For the text-containing cell, return its midpoint in (X, Y) coordinate format. 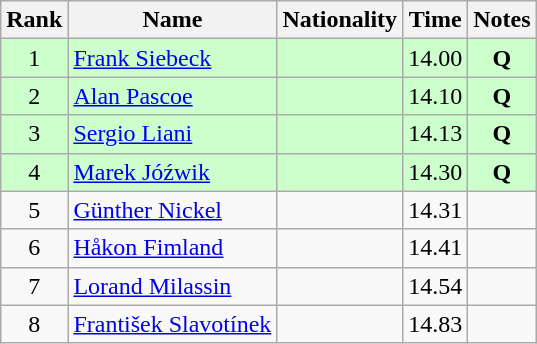
1 (34, 58)
Name (172, 20)
Frank Siebeck (172, 58)
Notes (502, 20)
14.13 (436, 134)
5 (34, 210)
14.30 (436, 172)
14.00 (436, 58)
Håkon Fimland (172, 248)
František Slavotínek (172, 324)
Time (436, 20)
Günther Nickel (172, 210)
2 (34, 96)
7 (34, 286)
Alan Pascoe (172, 96)
4 (34, 172)
Sergio Liani (172, 134)
14.10 (436, 96)
6 (34, 248)
14.41 (436, 248)
Nationality (340, 20)
14.31 (436, 210)
14.54 (436, 286)
Rank (34, 20)
Lorand Milassin (172, 286)
3 (34, 134)
14.83 (436, 324)
8 (34, 324)
Marek Jóźwik (172, 172)
